Scan for the cell matching the given text and deliver its [X, Y] coordinate at center. 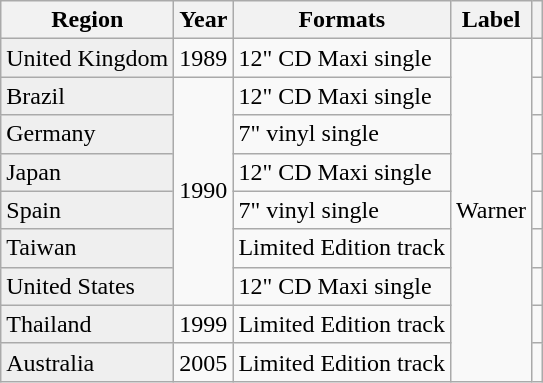
Australia [88, 362]
2005 [204, 362]
1990 [204, 191]
United Kingdom [88, 58]
Spain [88, 210]
Region [88, 20]
1999 [204, 324]
Brazil [88, 96]
Germany [88, 134]
Year [204, 20]
Taiwan [88, 248]
1989 [204, 58]
United States [88, 286]
Warner [492, 210]
Thailand [88, 324]
Japan [88, 172]
Label [492, 20]
Formats [342, 20]
